Capture the cell that displays the provided text and extract its (X, Y) central coordinate. 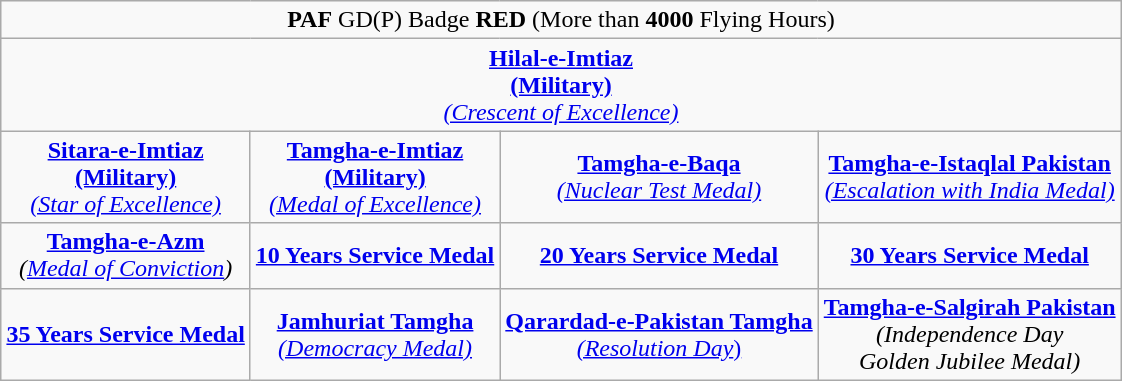
Tamgha-e-Istaqlal Pakistan(Escalation with India Medal) (970, 177)
20 Years Service Medal (659, 256)
Jamhuriat Tamgha(Democracy Medal) (374, 334)
PAF GD(P) Badge RED (More than 4000 Flying Hours) (561, 20)
Tamgha-e-Salgirah Pakistan(Independence DayGolden Jubilee Medal) (970, 334)
Qarardad-e-Pakistan Tamgha(Resolution Day) (659, 334)
Sitara-e-Imtiaz(Military)(Star of Excellence) (126, 177)
Hilal-e-Imtiaz(Military)(Crescent of Excellence) (561, 85)
30 Years Service Medal (970, 256)
10 Years Service Medal (374, 256)
Tamgha-e-Baqa(Nuclear Test Medal) (659, 177)
Tamgha-e-Imtiaz(Military)(Medal of Excellence) (374, 177)
35 Years Service Medal (126, 334)
Tamgha-e-Azm(Medal of Conviction) (126, 256)
